Find where the given text appears and provide that cell's center as (X, Y) coordinate. 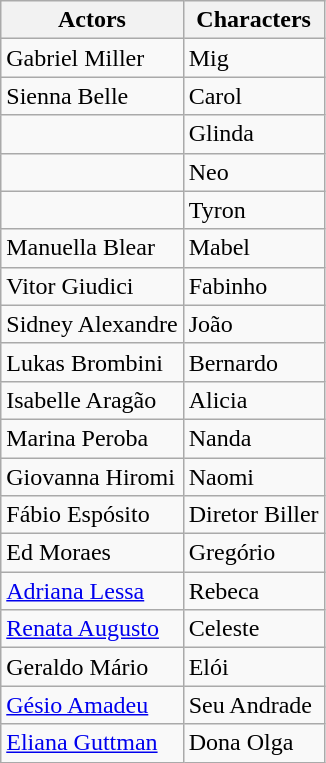
Tyron (254, 210)
Seu Andrade (254, 705)
Vitor Giudici (92, 286)
Sidney Alexandre (92, 324)
Dona Olga (254, 743)
Mig (254, 58)
Marina Peroba (92, 438)
Fabinho (254, 286)
Gabriel Miller (92, 58)
Adriana Lessa (92, 591)
Actors (92, 20)
Nanda (254, 438)
Bernardo (254, 362)
Mabel (254, 248)
Giovanna Hiromi (92, 477)
Lukas Brombini (92, 362)
Gésio Amadeu (92, 705)
Isabelle Aragão (92, 400)
Renata Augusto (92, 629)
Carol (254, 96)
Geraldo Mário (92, 667)
Elói (254, 667)
Ed Moraes (92, 553)
Celeste (254, 629)
Manuella Blear (92, 248)
Neo (254, 172)
Alicia (254, 400)
Eliana Guttman (92, 743)
Diretor Biller (254, 515)
Sienna Belle (92, 96)
Fábio Espósito (92, 515)
Characters (254, 20)
Rebeca (254, 591)
Naomi (254, 477)
Glinda (254, 134)
João (254, 324)
Gregório (254, 553)
